Return [x, y] of the center of cell containing provided text 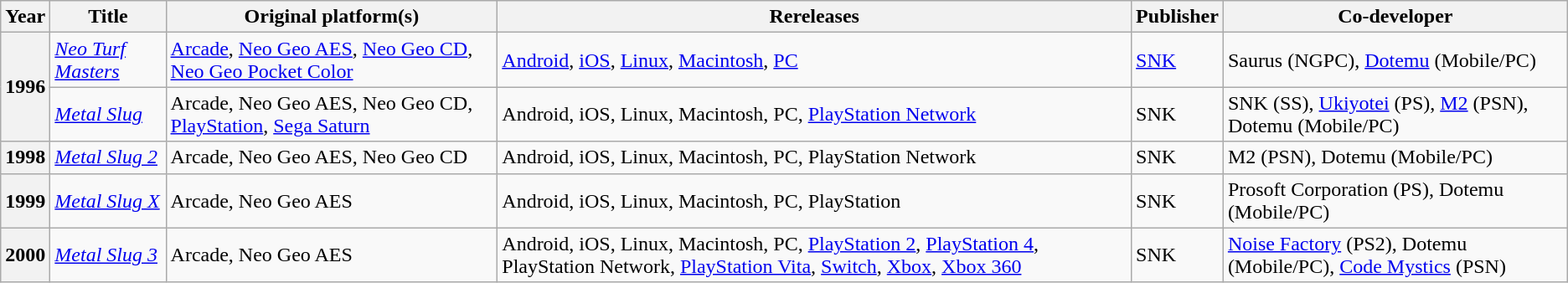
2000 [25, 255]
Android, iOS, Linux, Macintosh, PC [814, 60]
Year [25, 17]
Metal Slug 3 [108, 255]
Arcade, Neo Geo AES, Neo Geo CD, Neo Geo Pocket Color [332, 60]
M2 (PSN), Dotemu (Mobile/PC) [1395, 157]
Prosoft Corporation (PS), Dotemu (Mobile/PC) [1395, 201]
SNK (SS), Ukiyotei (PS), M2 (PSN), Dotemu (Mobile/PC) [1395, 114]
Co-developer [1395, 17]
Neo Turf Masters [108, 60]
1998 [25, 157]
Original platform(s) [332, 17]
Arcade, Neo Geo AES, Neo Geo CD, PlayStation, Sega Saturn [332, 114]
Saurus (NGPC), Dotemu (Mobile/PC) [1395, 60]
Metal Slug 2 [108, 157]
Metal Slug X [108, 201]
Rereleases [814, 17]
Title [108, 17]
Android, iOS, Linux, Macintosh, PC, PlayStation 2, PlayStation 4, PlayStation Network, PlayStation Vita, Switch, Xbox, Xbox 360 [814, 255]
Publisher [1178, 17]
1996 [25, 87]
Metal Slug [108, 114]
Arcade, Neo Geo AES, Neo Geo CD [332, 157]
Android, iOS, Linux, Macintosh, PC, PlayStation [814, 201]
Noise Factory (PS2), Dotemu (Mobile/PC), Code Mystics (PSN) [1395, 255]
1999 [25, 201]
